Scan for the cell matching the given text and deliver its (x, y) coordinate at center. 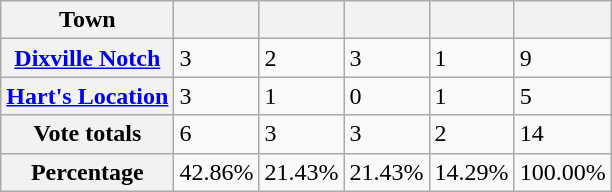
Town (88, 20)
9 (562, 58)
42.86% (216, 172)
Dixville Notch (88, 58)
6 (216, 134)
0 (386, 96)
14.29% (472, 172)
Vote totals (88, 134)
Hart's Location (88, 96)
5 (562, 96)
100.00% (562, 172)
Percentage (88, 172)
14 (562, 134)
